Identify which cell holds the provided text, then report its [x, y] central coordinate. 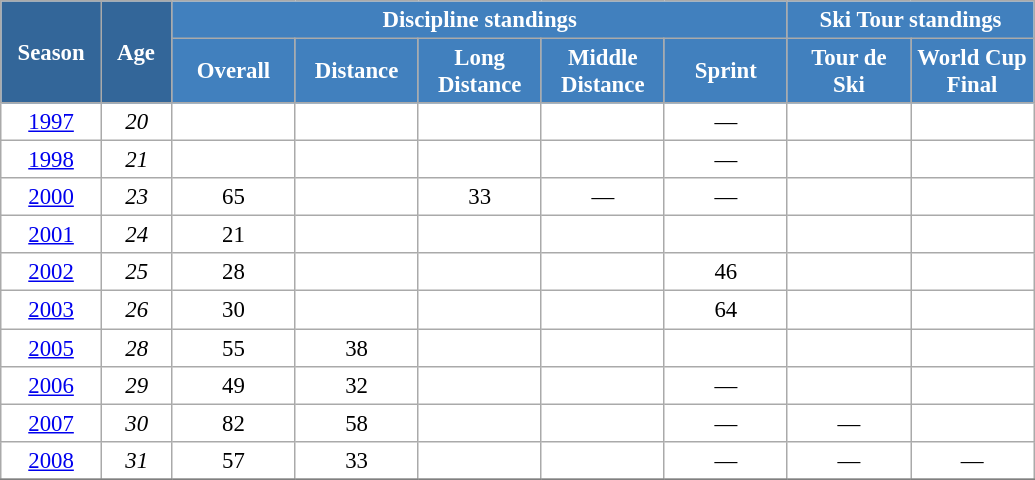
38 [356, 348]
55 [234, 348]
Season [52, 52]
Ski Tour standings [910, 20]
23 [136, 197]
Age [136, 52]
Discipline standings [480, 20]
32 [356, 385]
Sprint [726, 72]
World CupFinal [972, 72]
29 [136, 385]
Long Distance [480, 72]
2006 [52, 385]
2003 [52, 310]
57 [234, 460]
25 [136, 273]
Middle Distance [602, 72]
49 [234, 385]
64 [726, 310]
2001 [52, 235]
58 [356, 423]
1998 [52, 160]
2002 [52, 273]
46 [726, 273]
2005 [52, 348]
20 [136, 122]
1997 [52, 122]
Overall [234, 72]
Tour deSki [848, 72]
2007 [52, 423]
65 [234, 197]
24 [136, 235]
Distance [356, 72]
2000 [52, 197]
2008 [52, 460]
82 [234, 423]
31 [136, 460]
26 [136, 310]
